From the cell containing the given text, extract its center point as [x, y] coordinate. 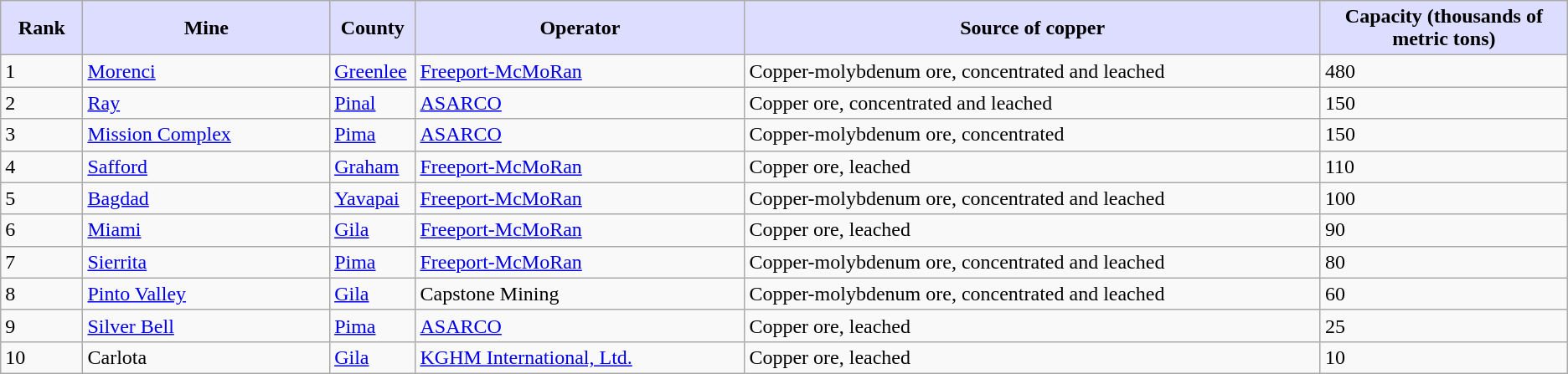
KGHM International, Ltd. [580, 357]
Morenci [206, 71]
Mine [206, 28]
2 [42, 103]
Greenlee [373, 71]
80 [1444, 262]
4 [42, 167]
8 [42, 294]
1 [42, 71]
480 [1444, 71]
County [373, 28]
6 [42, 230]
Capstone Mining [580, 294]
Pinto Valley [206, 294]
Ray [206, 103]
Mission Complex [206, 135]
Safford [206, 167]
Operator [580, 28]
7 [42, 262]
Copper-molybdenum ore, concentrated [1033, 135]
Sierrita [206, 262]
60 [1444, 294]
3 [42, 135]
90 [1444, 230]
Yavapai [373, 198]
Miami [206, 230]
25 [1444, 325]
110 [1444, 167]
Pinal [373, 103]
Source of copper [1033, 28]
Capacity (thousands of metric tons) [1444, 28]
Graham [373, 167]
Copper ore, concentrated and leached [1033, 103]
9 [42, 325]
5 [42, 198]
100 [1444, 198]
Bagdad [206, 198]
Silver Bell [206, 325]
Carlota [206, 357]
Rank [42, 28]
